Return the (X, Y) coordinate for the center point of the cell that contains the specified text.  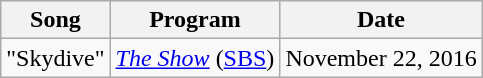
"Skydive" (56, 58)
Song (56, 20)
Date (381, 20)
Program (195, 20)
November 22, 2016 (381, 58)
The Show (SBS) (195, 58)
